Search for the cell housing the specified text and yield its [x, y] center coordinate. 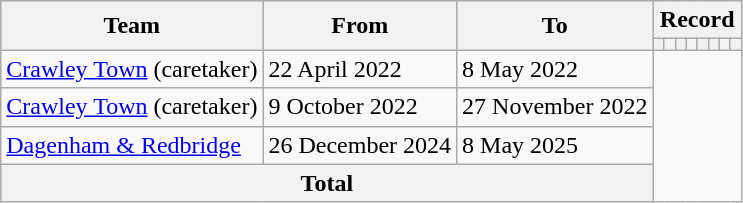
9 October 2022 [360, 107]
To [555, 26]
Team [132, 26]
Total [327, 183]
8 May 2022 [555, 69]
22 April 2022 [360, 69]
Dagenham & Redbridge [132, 145]
Record [697, 20]
26 December 2024 [360, 145]
From [360, 26]
8 May 2025 [555, 145]
27 November 2022 [555, 107]
